Find where the given text appears and provide that cell's center as (X, Y) coordinate. 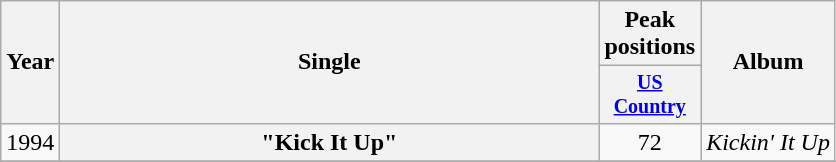
Kickin' It Up (768, 142)
"Kick It Up" (330, 142)
72 (650, 142)
1994 (30, 142)
US Country (650, 94)
Year (30, 62)
Peak positions (650, 34)
Album (768, 62)
Single (330, 62)
